Capture the cell that displays the provided text and extract its (X, Y) central coordinate. 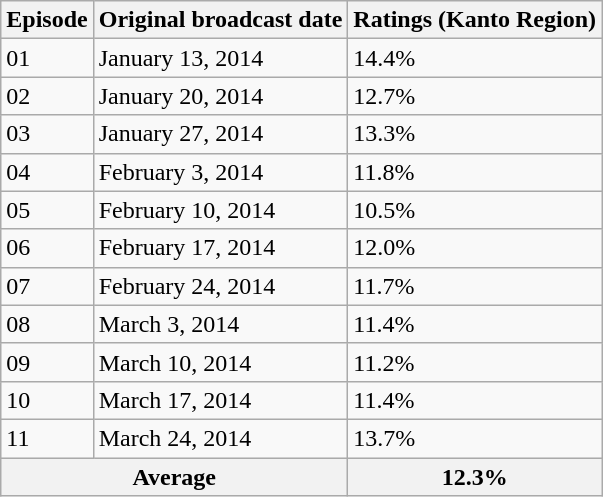
10.5% (475, 210)
09 (47, 362)
05 (47, 210)
10 (47, 400)
11.2% (475, 362)
14.4% (475, 58)
13.7% (475, 438)
11.7% (475, 286)
04 (47, 172)
12.0% (475, 248)
March 17, 2014 (220, 400)
February 3, 2014 (220, 172)
12.7% (475, 96)
11.8% (475, 172)
February 10, 2014 (220, 210)
07 (47, 286)
January 13, 2014 (220, 58)
March 10, 2014 (220, 362)
February 17, 2014 (220, 248)
March 3, 2014 (220, 324)
March 24, 2014 (220, 438)
February 24, 2014 (220, 286)
Average (174, 477)
03 (47, 134)
06 (47, 248)
11 (47, 438)
January 27, 2014 (220, 134)
08 (47, 324)
02 (47, 96)
January 20, 2014 (220, 96)
13.3% (475, 134)
Ratings (Kanto Region) (475, 20)
Episode (47, 20)
12.3% (475, 477)
01 (47, 58)
Original broadcast date (220, 20)
